For the text-containing cell, return its midpoint in (X, Y) coordinate format. 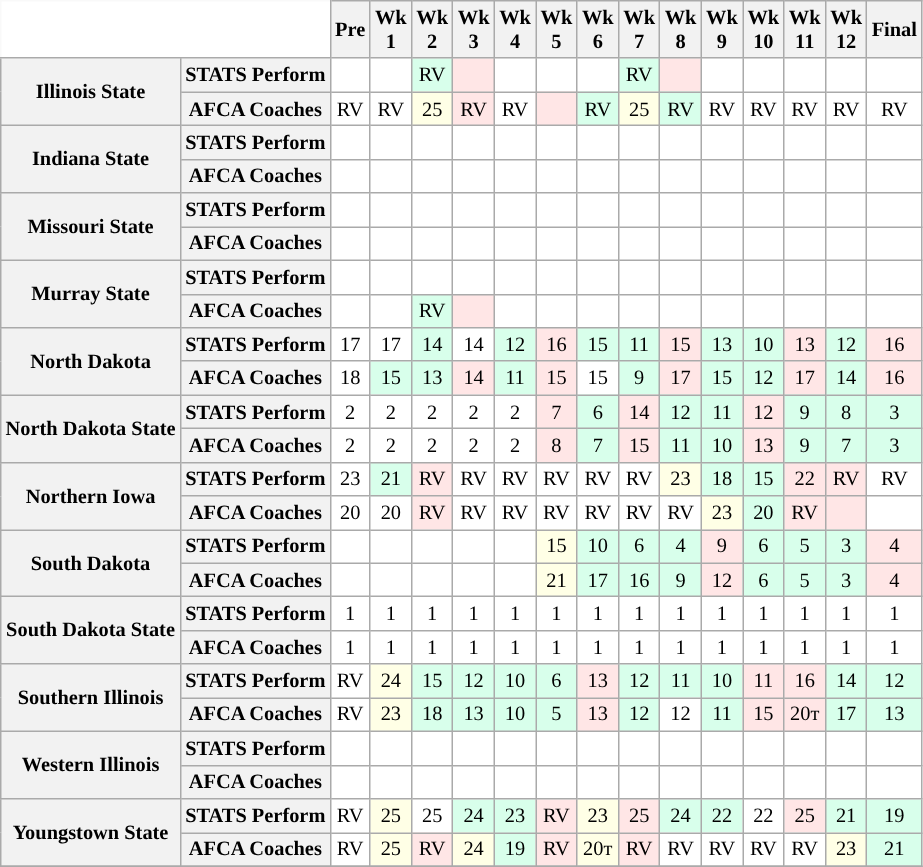
Wk6 (598, 29)
Wk8 (680, 29)
Northern Iowa (91, 496)
Wk3 (474, 29)
Final (894, 29)
South Dakota State (91, 630)
Wk12 (846, 29)
Pre (350, 29)
North Dakota (91, 360)
Wk7 (638, 29)
Southern Illinois (91, 698)
Illinois State (91, 92)
Murray State (91, 294)
Wk5 (556, 29)
Wk2 (432, 29)
South Dakota (91, 562)
Wk11 (804, 29)
Wk9 (722, 29)
Missouri State (91, 226)
Wk4 (514, 29)
Western Illinois (91, 764)
Wk1 (390, 29)
Indiana State (91, 158)
North Dakota State (91, 428)
Wk10 (764, 29)
Youngstown State (91, 832)
